Output the (X, Y) coordinate of the center of the cell containing the given text.  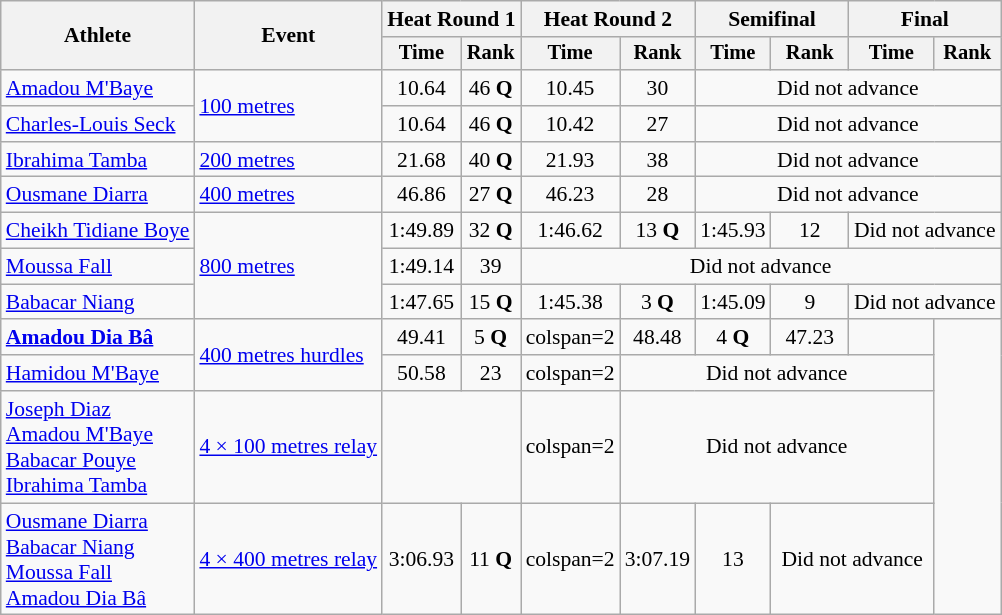
1:45.93 (732, 231)
30 (658, 88)
4 × 400 metres relay (288, 559)
Final (925, 19)
11 Q (491, 559)
38 (658, 160)
Joseph DiazAmadou M'BayeBabacar PouyeIbrahima Tamba (98, 447)
27 (658, 124)
10.42 (570, 124)
Ousmane Diarra (98, 195)
1:49.14 (422, 267)
39 (491, 267)
1:46.62 (570, 231)
46.86 (422, 195)
28 (658, 195)
21.68 (422, 160)
Semifinal (772, 19)
4 Q (732, 338)
3:06.93 (422, 559)
Moussa Fall (98, 267)
13 (732, 559)
1:49.89 (422, 231)
12 (810, 231)
46.23 (570, 195)
Amadou Dia Bâ (98, 338)
47.23 (810, 338)
400 metres (288, 195)
100 metres (288, 106)
9 (810, 302)
49.41 (422, 338)
Amadou M'Baye (98, 88)
Event (288, 36)
3:07.19 (658, 559)
40 Q (491, 160)
Babacar Niang (98, 302)
1:45.38 (570, 302)
Cheikh Tidiane Boye (98, 231)
400 metres hurdles (288, 356)
200 metres (288, 160)
32 Q (491, 231)
3 Q (658, 302)
23 (491, 373)
21.93 (570, 160)
Heat Round 2 (608, 19)
Ousmane DiarraBabacar NiangMoussa FallAmadou Dia Bâ (98, 559)
Ibrahima Tamba (98, 160)
5 Q (491, 338)
10.45 (570, 88)
15 Q (491, 302)
Heat Round 1 (451, 19)
48.48 (658, 338)
4 × 100 metres relay (288, 447)
50.58 (422, 373)
Hamidou M'Baye (98, 373)
800 metres (288, 266)
Athlete (98, 36)
27 Q (491, 195)
13 Q (658, 231)
1:45.09 (732, 302)
Charles-Louis Seck (98, 124)
1:47.65 (422, 302)
